Output the (x, y) coordinate of the center of the cell containing the given text.  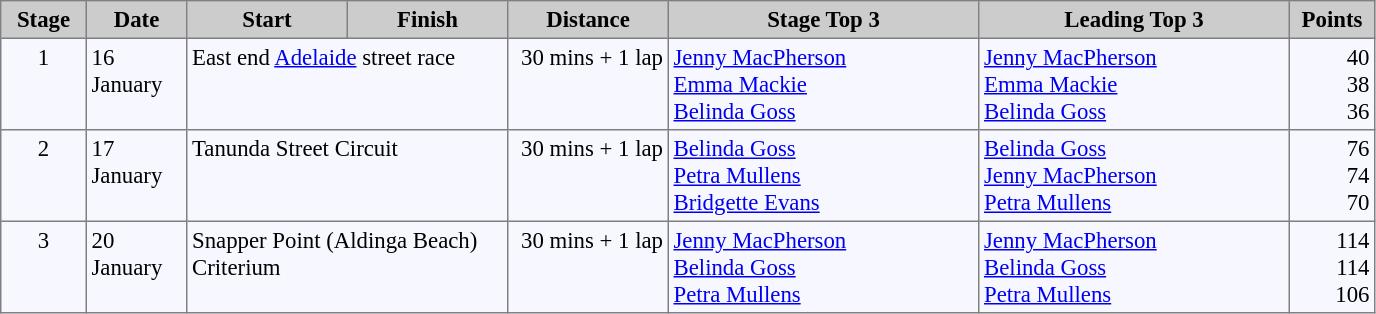
17 January (136, 176)
1 (44, 84)
40 38 36 (1332, 84)
Stage Top 3 (823, 20)
East end Adelaide street race (348, 84)
Leading Top 3 (1134, 20)
Belinda Goss Jenny MacPherson Petra Mullens (1134, 176)
Start (267, 20)
16 January (136, 84)
Points (1332, 20)
767470 (1332, 176)
114 114 106 (1332, 267)
Finish (427, 20)
Distance (588, 20)
Snapper Point (Aldinga Beach) Criterium (348, 267)
Stage (44, 20)
Date (136, 20)
2 (44, 176)
Tanunda Street Circuit (348, 176)
20 January (136, 267)
Belinda Goss Petra Mullens Bridgette Evans (823, 176)
3 (44, 267)
